Search for the cell housing the specified text and yield its (X, Y) center coordinate. 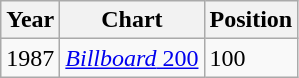
Billboard 200 (132, 58)
Position (251, 20)
Chart (132, 20)
1987 (30, 58)
100 (251, 58)
Year (30, 20)
